Pinpoint the cell where the given text exists, returning its [x, y] midpoint coordinate. 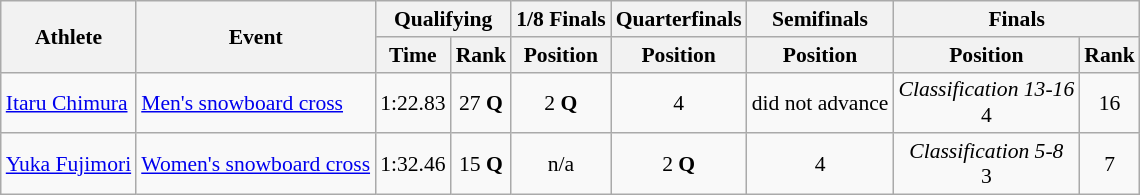
16 [1110, 102]
Athlete [68, 36]
Time [412, 55]
15 Q [482, 164]
1:22.83 [412, 102]
Quarterfinals [679, 19]
Qualifying [443, 19]
n/a [560, 164]
1/8 Finals [560, 19]
Itaru Chimura [68, 102]
Classification 5-8 3 [986, 164]
Men's snowboard cross [256, 102]
Semifinals [820, 19]
1:32.46 [412, 164]
7 [1110, 164]
Event [256, 36]
Yuka Fujimori [68, 164]
Women's snowboard cross [256, 164]
Finals [1016, 19]
Classification 13-164 [986, 102]
27 Q [482, 102]
did not advance [820, 102]
